Detect which cell encompasses the target text, then output its [x, y] center coordinate. 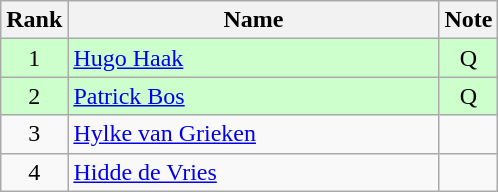
3 [34, 134]
Patrick Bos [254, 96]
Note [468, 20]
Rank [34, 20]
1 [34, 58]
2 [34, 96]
4 [34, 172]
Hylke van Grieken [254, 134]
Hidde de Vries [254, 172]
Hugo Haak [254, 58]
Name [254, 20]
